Capture the cell that displays the provided text and extract its (X, Y) central coordinate. 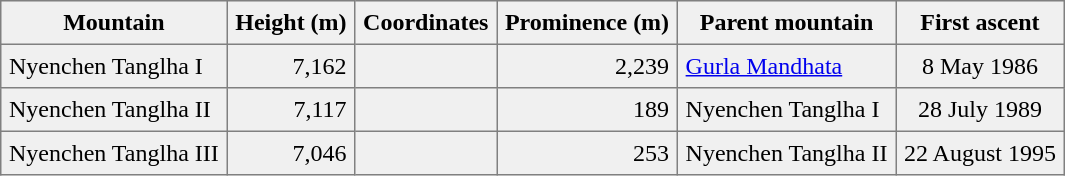
First ascent (980, 23)
Height (m) (291, 23)
2,239 (588, 66)
Nyenchen Tanglha III (114, 153)
253 (588, 153)
189 (588, 110)
7,117 (291, 110)
Coordinates (426, 23)
7,162 (291, 66)
22 August 1995 (980, 153)
Mountain (114, 23)
7,046 (291, 153)
Prominence (m) (588, 23)
Parent mountain (786, 23)
28 July 1989 (980, 110)
8 May 1986 (980, 66)
Gurla Mandhata (786, 66)
